Return the [X, Y] coordinate for the center point of the cell that contains the specified text.  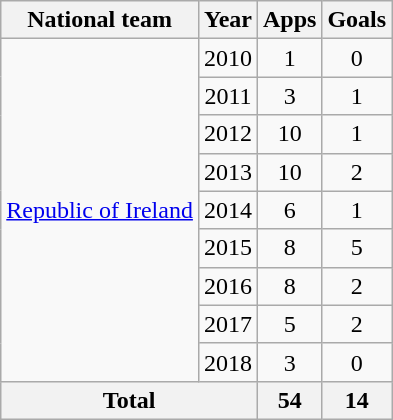
Republic of Ireland [100, 210]
Total [130, 400]
Goals [357, 20]
Apps [289, 20]
National team [100, 20]
14 [357, 400]
2013 [228, 172]
2015 [228, 248]
2010 [228, 58]
2014 [228, 210]
2012 [228, 134]
2017 [228, 324]
6 [289, 210]
2011 [228, 96]
Year [228, 20]
2018 [228, 362]
54 [289, 400]
2016 [228, 286]
